For the text-containing cell, return its midpoint in [X, Y] coordinate format. 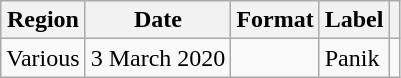
Panik [354, 58]
Label [354, 20]
Date [158, 20]
Format [275, 20]
Region [43, 20]
Various [43, 58]
3 March 2020 [158, 58]
